Output the [x, y] coordinate of the center of the cell containing the given text.  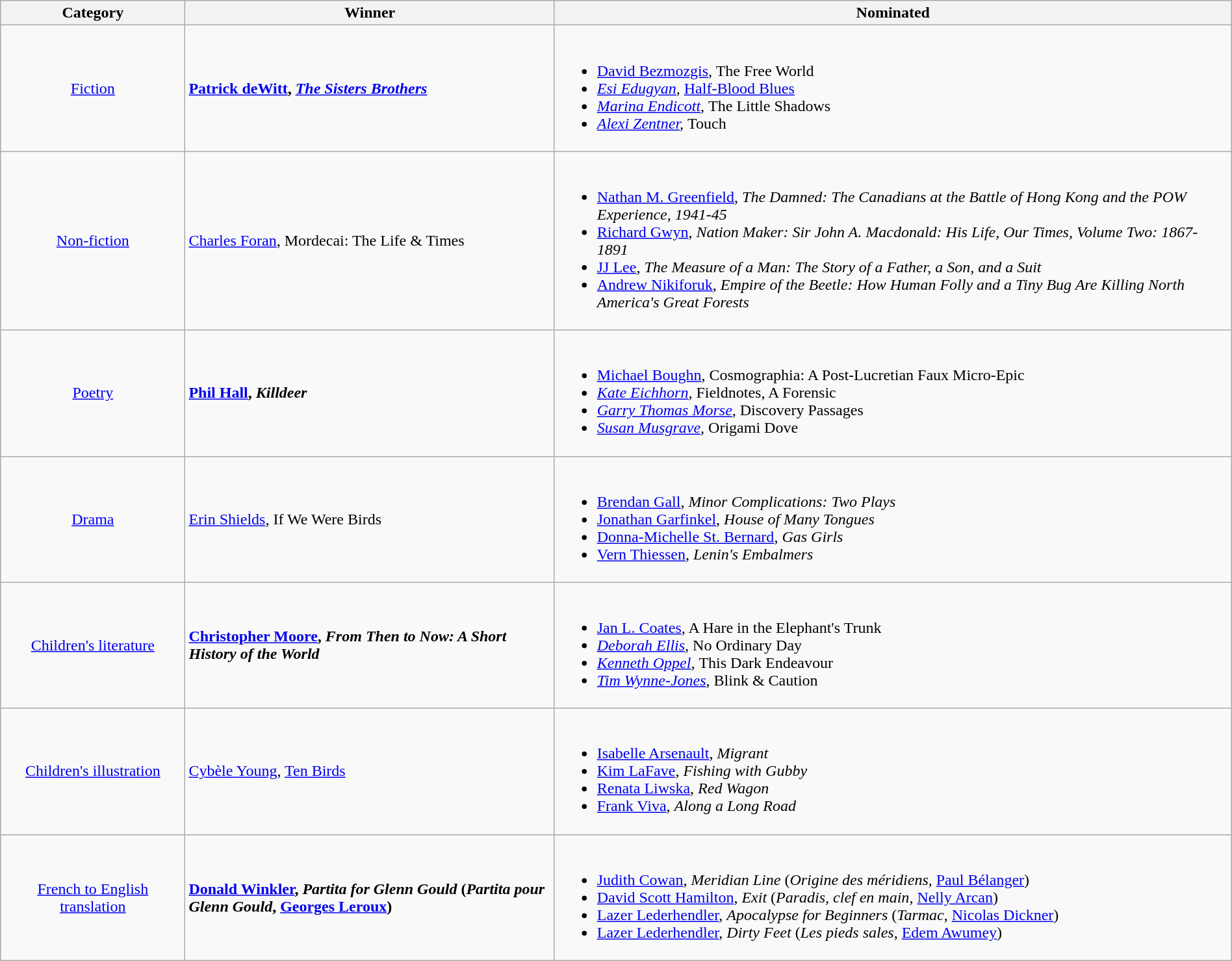
French to English translation [93, 897]
Charles Foran, Mordecai: The Life & Times [370, 240]
Erin Shields, If We Were Birds [370, 519]
Fiction [93, 88]
Nominated [893, 13]
Winner [370, 13]
Cybèle Young, Ten Birds [370, 771]
Children's literature [93, 645]
Poetry [93, 393]
Category [93, 13]
Phil Hall, Killdeer [370, 393]
Christopher Moore, From Then to Now: A Short History of the World [370, 645]
Patrick deWitt, The Sisters Brothers [370, 88]
Isabelle Arsenault, MigrantKim LaFave, Fishing with GubbyRenata Liwska, Red WagonFrank Viva, Along a Long Road [893, 771]
Non-fiction [93, 240]
Donald Winkler, Partita for Glenn Gould (Partita pour Glenn Gould, Georges Leroux) [370, 897]
Children's illustration [93, 771]
David Bezmozgis, The Free WorldEsi Edugyan, Half-Blood BluesMarina Endicott, The Little ShadowsAlexi Zentner, Touch [893, 88]
Drama [93, 519]
Jan L. Coates, A Hare in the Elephant's TrunkDeborah Ellis, No Ordinary DayKenneth Oppel, This Dark EndeavourTim Wynne-Jones, Blink & Caution [893, 645]
